Scan for the cell matching the given text and deliver its (X, Y) coordinate at center. 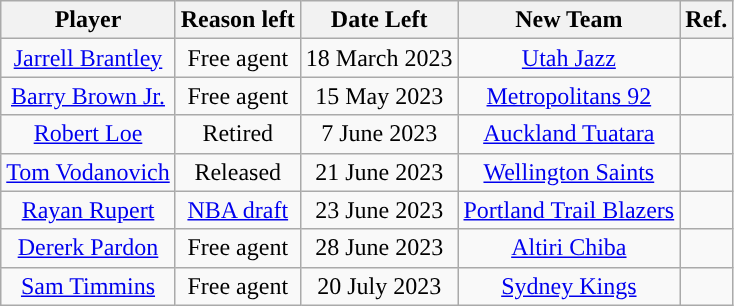
New Team (569, 20)
Dererk Pardon (88, 248)
Altiri Chiba (569, 248)
Barry Brown Jr. (88, 96)
Released (238, 172)
15 May 2023 (379, 96)
Tom Vodanovich (88, 172)
Rayan Rupert (88, 210)
21 June 2023 (379, 172)
NBA draft (238, 210)
7 June 2023 (379, 134)
Portland Trail Blazers (569, 210)
Auckland Tuatara (569, 134)
23 June 2023 (379, 210)
Wellington Saints (569, 172)
Reason left (238, 20)
Sydney Kings (569, 286)
Robert Loe (88, 134)
Ref. (706, 20)
Jarrell Brantley (88, 58)
Retired (238, 134)
28 June 2023 (379, 248)
18 March 2023 (379, 58)
Date Left (379, 20)
20 July 2023 (379, 286)
Sam Timmins (88, 286)
Player (88, 20)
Utah Jazz (569, 58)
Metropolitans 92 (569, 96)
